From the cell containing the given text, extract its center point as [x, y] coordinate. 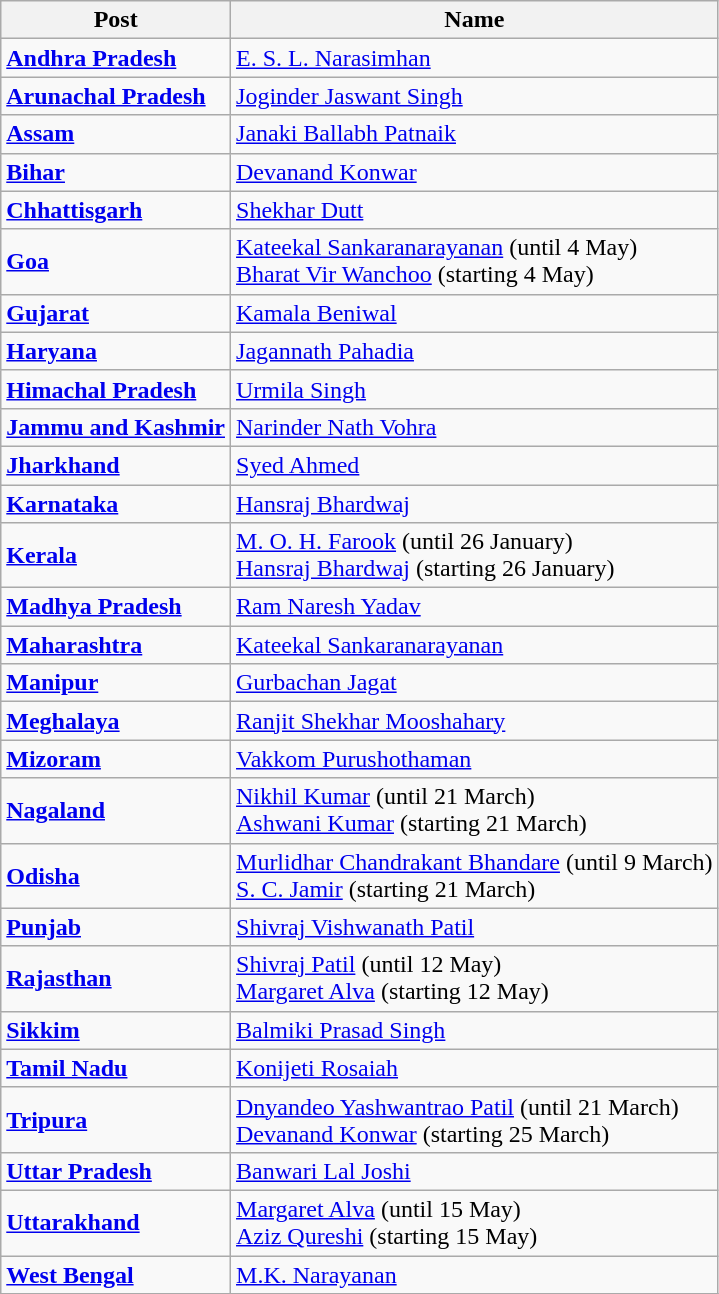
West Bengal [116, 1275]
Odisha [116, 876]
Meghalaya [116, 721]
Goa [116, 262]
Chhattisgarh [116, 210]
Tamil Nadu [116, 1068]
Bihar [116, 172]
Arunachal Pradesh [116, 96]
Andhra Pradesh [116, 58]
Mizoram [116, 759]
Haryana [116, 351]
Murlidhar Chandrakant Bhandare (until 9 March)S. C. Jamir (starting 21 March) [475, 876]
Dnyandeo Yashwantrao Patil (until 21 March)Devanand Konwar (starting 25 March) [475, 1120]
Jharkhand [116, 465]
Banwari Lal Joshi [475, 1171]
Balmiki Prasad Singh [475, 1030]
Tripura [116, 1120]
Devanand Konwar [475, 172]
Kamala Beniwal [475, 313]
Post [116, 20]
Vakkom Purushothaman [475, 759]
Maharashtra [116, 645]
Nagaland [116, 810]
Rajasthan [116, 978]
Manipur [116, 683]
Karnataka [116, 503]
Sikkim [116, 1030]
Himachal Pradesh [116, 389]
Uttar Pradesh [116, 1171]
Syed Ahmed [475, 465]
Janaki Ballabh Patnaik [475, 134]
Name [475, 20]
Hansraj Bhardwaj [475, 503]
Ram Naresh Yadav [475, 607]
Gujarat [116, 313]
Gurbachan Jagat [475, 683]
Shekhar Dutt [475, 210]
Margaret Alva (until 15 May)Aziz Qureshi (starting 15 May) [475, 1222]
Punjab [116, 927]
E. S. L. Narasimhan [475, 58]
Kerala [116, 556]
Assam [116, 134]
Jagannath Pahadia [475, 351]
Kateekal Sankaranarayanan [475, 645]
Ranjit Shekhar Mooshahary [475, 721]
Joginder Jaswant Singh [475, 96]
M. O. H. Farook (until 26 January)Hansraj Bhardwaj (starting 26 January) [475, 556]
Konijeti Rosaiah [475, 1068]
Urmila Singh [475, 389]
Kateekal Sankaranarayanan (until 4 May)Bharat Vir Wanchoo (starting 4 May) [475, 262]
Shivraj Vishwanath Patil [475, 927]
M.K. Narayanan [475, 1275]
Narinder Nath Vohra [475, 427]
Uttarakhand [116, 1222]
Shivraj Patil (until 12 May)Margaret Alva (starting 12 May) [475, 978]
Madhya Pradesh [116, 607]
Nikhil Kumar (until 21 March)Ashwani Kumar (starting 21 March) [475, 810]
Jammu and Kashmir [116, 427]
